Pinpoint the cell where the given text exists, returning its (x, y) midpoint coordinate. 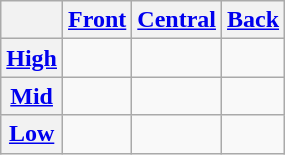
Mid (32, 96)
Front (98, 20)
High (32, 58)
Central (177, 20)
Back (254, 20)
Low (32, 134)
